Locate the cell with the specified text and output its (x, y) center coordinate. 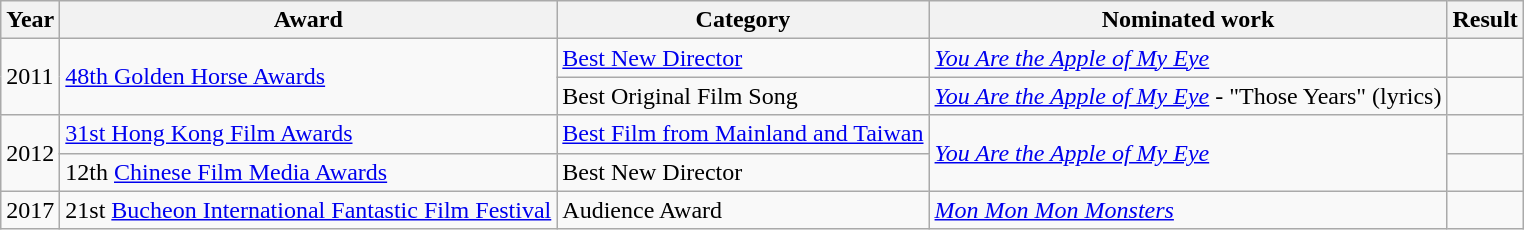
Mon Mon Mon Monsters (1188, 210)
Year (30, 20)
31st Hong Kong Film Awards (308, 134)
Category (743, 20)
Best Film from Mainland and Taiwan (743, 134)
2012 (30, 153)
Award (308, 20)
2017 (30, 210)
48th Golden Horse Awards (308, 77)
Audience Award (743, 210)
2011 (30, 77)
21st Bucheon International Fantastic Film Festival (308, 210)
Best Original Film Song (743, 96)
You Are the Apple of My Eye - "Those Years" (lyrics) (1188, 96)
Nominated work (1188, 20)
Result (1485, 20)
12th Chinese Film Media Awards (308, 172)
